Pinpoint the cell where the given text exists, returning its (X, Y) midpoint coordinate. 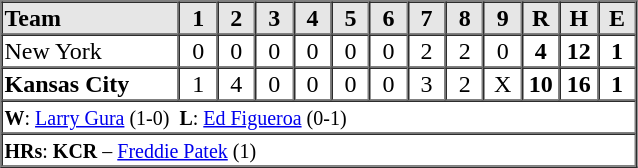
H (579, 18)
5 (350, 18)
Team (91, 18)
12 (579, 50)
Kansas City (91, 84)
E (617, 18)
HRs: KCR – Freddie Patek (1) (319, 150)
9 (503, 18)
8 (465, 18)
W: Larry Gura (1-0) L: Ed Figueroa (0-1) (319, 116)
New York (91, 50)
16 (579, 84)
R (541, 18)
X (503, 84)
10 (541, 84)
7 (427, 18)
6 (388, 18)
